Capture the cell that displays the provided text and extract its (X, Y) central coordinate. 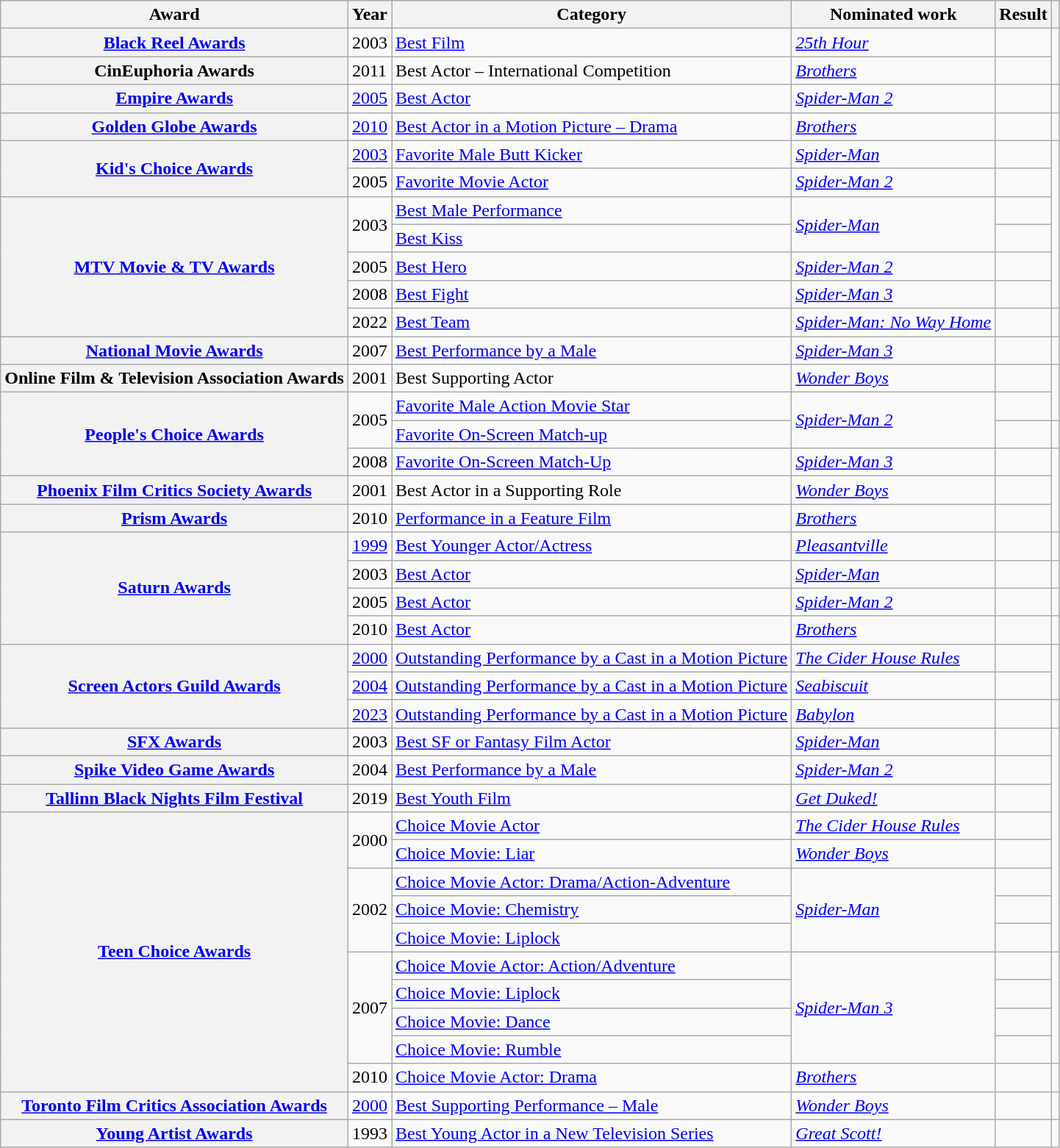
2002 (369, 910)
Pleasantville (894, 546)
Favorite On-Screen Match-up (591, 434)
Empire Awards (175, 98)
Best Young Actor in a New Television Series (591, 1133)
Best Hero (591, 266)
Year (369, 15)
Best Fight (591, 294)
Best Team (591, 322)
Golden Globe Awards (175, 126)
2022 (369, 322)
2023 (369, 714)
Nominated work (894, 15)
Choice Movie Actor (591, 826)
Result (1023, 15)
Kid's Choice Awards (175, 168)
Black Reel Awards (175, 43)
Best Male Performance (591, 210)
Saturn Awards (175, 588)
Phoenix Film Critics Society Awards (175, 490)
2019 (369, 797)
25th Hour (894, 43)
Spike Video Game Awards (175, 769)
Choice Movie: Liar (591, 854)
Award (175, 15)
Toronto Film Critics Association Awards (175, 1105)
Best Youth Film (591, 797)
Spider-Man: No Way Home (894, 322)
Best Actor – International Competition (591, 71)
Performance in a Feature Film (591, 518)
Best Supporting Performance – Male (591, 1105)
Best Actor in a Supporting Role (591, 490)
Babylon (894, 714)
1993 (369, 1133)
Get Duked! (894, 797)
SFX Awards (175, 742)
Best Film (591, 43)
CinEuphoria Awards (175, 71)
Category (591, 15)
Favorite Male Butt Kicker (591, 154)
People's Choice Awards (175, 434)
Choice Movie Actor: Drama/Action-Adventure (591, 882)
Choice Movie Actor: Action/Adventure (591, 966)
Great Scott! (894, 1133)
Favorite Male Action Movie Star (591, 406)
2011 (369, 71)
Best Kiss (591, 238)
Choice Movie: Chemistry (591, 910)
Choice Movie: Rumble (591, 1050)
Best SF or Fantasy Film Actor (591, 742)
Online Film & Television Association Awards (175, 379)
Favorite On-Screen Match-Up (591, 462)
Prism Awards (175, 518)
Best Actor in a Motion Picture – Drama (591, 126)
Favorite Movie Actor (591, 182)
MTV Movie & TV Awards (175, 266)
Screen Actors Guild Awards (175, 686)
Seabiscuit (894, 686)
Young Artist Awards (175, 1133)
Best Supporting Actor (591, 379)
Choice Movie: Dance (591, 1022)
Tallinn Black Nights Film Festival (175, 797)
1999 (369, 546)
Best Younger Actor/Actress (591, 546)
National Movie Awards (175, 351)
Teen Choice Awards (175, 953)
Choice Movie Actor: Drama (591, 1077)
